Locate the cell with the specified text and output its (x, y) center coordinate. 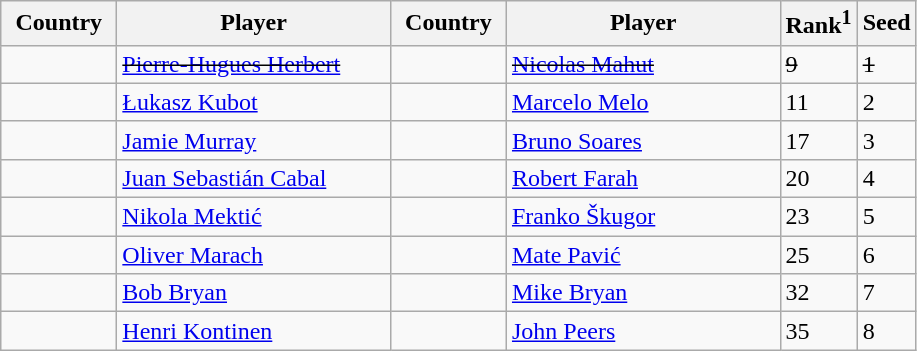
John Peers (643, 331)
1 (886, 64)
Mate Pavić (643, 255)
Łukasz Kubot (254, 102)
Seed (886, 24)
Rank1 (818, 24)
20 (818, 178)
Marcelo Melo (643, 102)
Oliver Marach (254, 255)
Pierre-Hugues Herbert (254, 64)
Nicolas Mahut (643, 64)
Franko Škugor (643, 217)
Robert Farah (643, 178)
Juan Sebastián Cabal (254, 178)
23 (818, 217)
8 (886, 331)
Nikola Mektić (254, 217)
Henri Kontinen (254, 331)
2 (886, 102)
17 (818, 140)
5 (886, 217)
35 (818, 331)
Bob Bryan (254, 293)
25 (818, 255)
3 (886, 140)
11 (818, 102)
Mike Bryan (643, 293)
4 (886, 178)
6 (886, 255)
7 (886, 293)
9 (818, 64)
Jamie Murray (254, 140)
Bruno Soares (643, 140)
32 (818, 293)
